Pinpoint the cell where the given text exists, returning its (X, Y) midpoint coordinate. 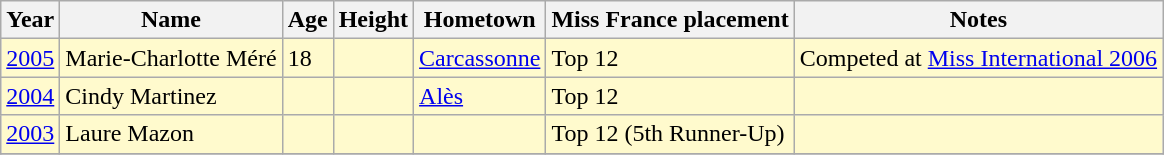
Year (30, 20)
Name (171, 20)
Hometown (480, 20)
Marie-Charlotte Méré (171, 58)
Cindy Martinez (171, 96)
2005 (30, 58)
Height (373, 20)
Miss France placement (670, 20)
Competed at Miss International 2006 (978, 58)
Notes (978, 20)
2004 (30, 96)
Laure Mazon (171, 134)
2003 (30, 134)
18 (308, 58)
Alès (480, 96)
Carcassonne (480, 58)
Age (308, 20)
Top 12 (5th Runner-Up) (670, 134)
